Search for the cell housing the specified text and yield its [x, y] center coordinate. 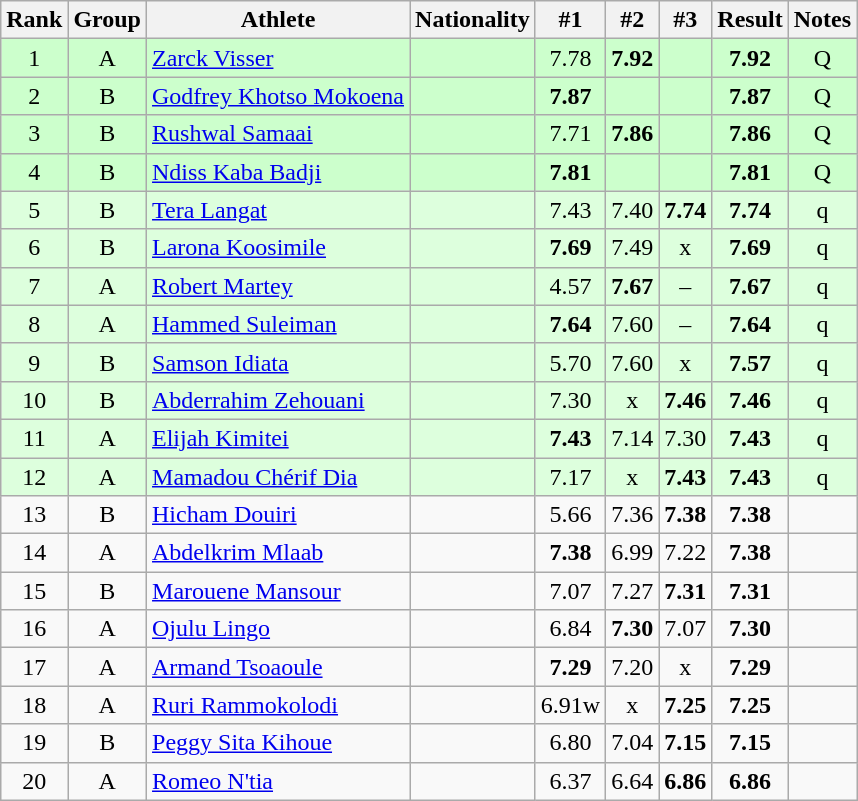
Tera Langat [278, 210]
16 [34, 629]
Ojulu Lingo [278, 629]
Romeo N'tia [278, 781]
7.17 [570, 477]
Rank [34, 20]
2 [34, 96]
Result [750, 20]
Rushwal Samaai [278, 134]
7.78 [570, 58]
Notes [822, 20]
7.22 [686, 553]
7.57 [750, 362]
#2 [632, 20]
5 [34, 210]
7.71 [570, 134]
Ndiss Kaba Badji [278, 172]
Abderrahim Zehouani [278, 400]
Armand Tsoaoule [278, 667]
6.99 [632, 553]
Godfrey Khotso Mokoena [278, 96]
Group [108, 20]
6.64 [632, 781]
Nationality [473, 20]
7.49 [632, 248]
4 [34, 172]
#1 [570, 20]
5.66 [570, 515]
Ruri Rammokolodi [278, 705]
Peggy Sita Kihoue [278, 743]
6.91w [570, 705]
14 [34, 553]
9 [34, 362]
1 [34, 58]
7.04 [632, 743]
10 [34, 400]
Marouene Mansour [278, 591]
6.84 [570, 629]
13 [34, 515]
7.36 [632, 515]
8 [34, 324]
7.14 [632, 438]
4.57 [570, 286]
Samson Idiata [278, 362]
11 [34, 438]
Abdelkrim Mlaab [278, 553]
Athlete [278, 20]
15 [34, 591]
7.20 [632, 667]
Mamadou Chérif Dia [278, 477]
18 [34, 705]
19 [34, 743]
Hicham Douiri [278, 515]
#3 [686, 20]
Zarck Visser [278, 58]
7.40 [632, 210]
17 [34, 667]
Robert Martey [278, 286]
Hammed Suleiman [278, 324]
6 [34, 248]
Larona Koosimile [278, 248]
20 [34, 781]
12 [34, 477]
6.37 [570, 781]
5.70 [570, 362]
7.27 [632, 591]
Elijah Kimitei [278, 438]
3 [34, 134]
7 [34, 286]
6.80 [570, 743]
